Extract the (X, Y) coordinate from the center of the cell holding the provided text.  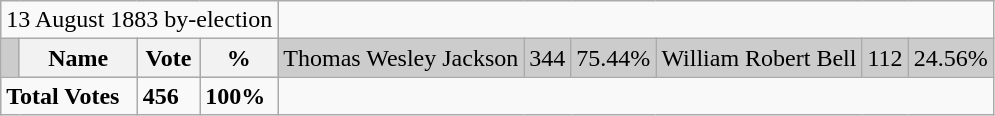
344 (548, 58)
75.44% (614, 58)
13 August 1883 by-election (140, 20)
% (239, 58)
100% (239, 96)
Vote (168, 58)
456 (168, 96)
24.56% (950, 58)
Name (78, 58)
William Robert Bell (759, 58)
Total Votes (69, 96)
112 (885, 58)
Thomas Wesley Jackson (401, 58)
